Determine the [X, Y] coordinate at the center of the cell enclosing the given text.  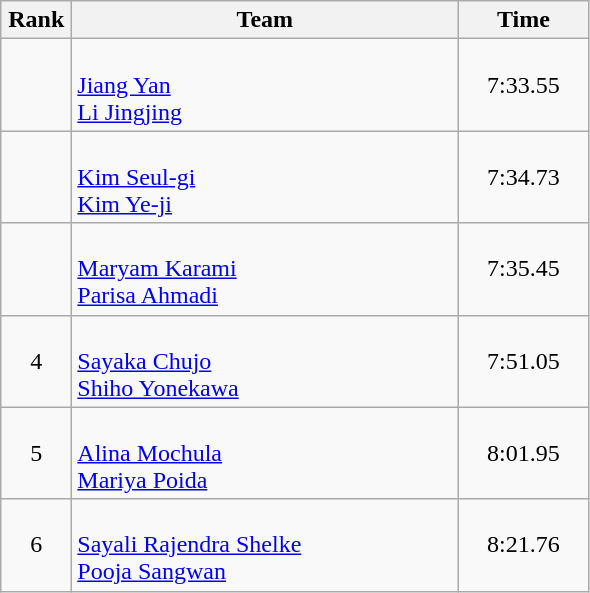
Jiang YanLi Jingjing [265, 85]
8:21.76 [524, 545]
Kim Seul-giKim Ye-ji [265, 177]
5 [36, 453]
4 [36, 361]
Team [265, 20]
6 [36, 545]
7:35.45 [524, 269]
7:33.55 [524, 85]
Maryam KaramiParisa Ahmadi [265, 269]
Alina MochulaMariya Poida [265, 453]
8:01.95 [524, 453]
7:51.05 [524, 361]
7:34.73 [524, 177]
Rank [36, 20]
Sayali Rajendra ShelkePooja Sangwan [265, 545]
Time [524, 20]
Sayaka ChujoShiho Yonekawa [265, 361]
